Output the (x, y) coordinate of the center of the cell containing the given text.  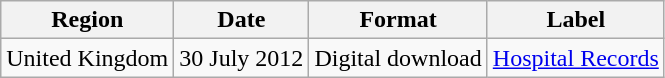
Hospital Records (576, 58)
Format (398, 20)
United Kingdom (88, 58)
Label (576, 20)
Region (88, 20)
Date (242, 20)
30 July 2012 (242, 58)
Digital download (398, 58)
